Search for the cell housing the specified text and yield its (x, y) center coordinate. 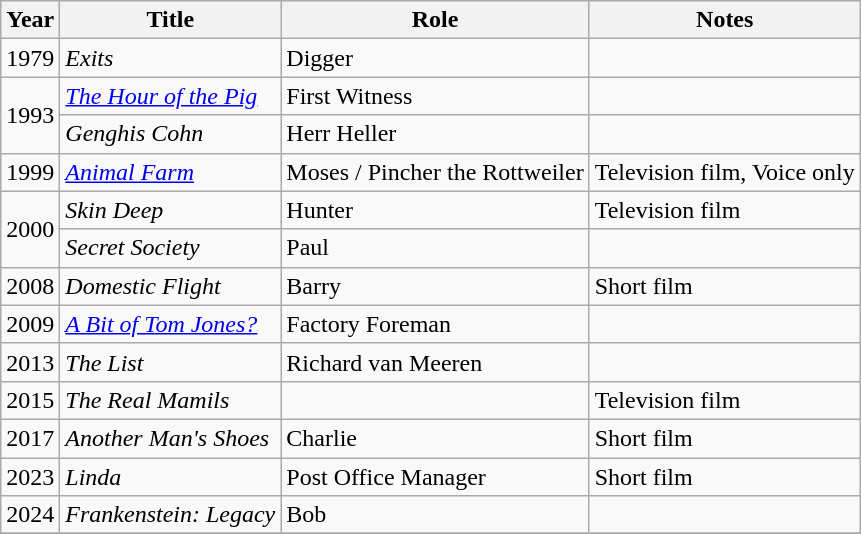
Skin Deep (170, 210)
Frankenstein: Legacy (170, 515)
Animal Farm (170, 172)
Hunter (435, 210)
Barry (435, 286)
1993 (30, 115)
Title (170, 20)
Notes (724, 20)
2013 (30, 362)
2009 (30, 324)
2015 (30, 400)
2000 (30, 229)
Charlie (435, 438)
1979 (30, 58)
Digger (435, 58)
Moses / Pincher the Rottweiler (435, 172)
Richard van Meeren (435, 362)
The Hour of the Pig (170, 96)
Role (435, 20)
Television film, Voice only (724, 172)
2017 (30, 438)
1999 (30, 172)
Genghis Cohn (170, 134)
The Real Mamils (170, 400)
Domestic Flight (170, 286)
2008 (30, 286)
Another Man's Shoes (170, 438)
First Witness (435, 96)
Herr Heller (435, 134)
2024 (30, 515)
Linda (170, 477)
2023 (30, 477)
Factory Foreman (435, 324)
Year (30, 20)
Post Office Manager (435, 477)
Paul (435, 248)
The List (170, 362)
Exits (170, 58)
Bob (435, 515)
Secret Society (170, 248)
A Bit of Tom Jones? (170, 324)
